Locate the cell with the specified text and output its [x, y] center coordinate. 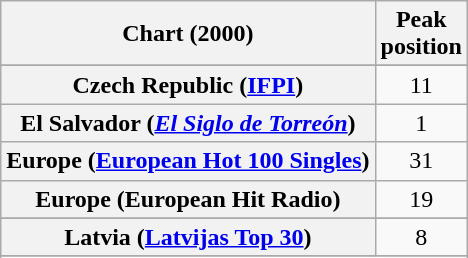
Latvia (Latvijas Top 30) [188, 237]
Czech Republic (IFPI) [188, 85]
Europe (European Hot 100 Singles) [188, 161]
31 [421, 161]
Peakposition [421, 34]
Europe (European Hit Radio) [188, 199]
Chart (2000) [188, 34]
11 [421, 85]
8 [421, 237]
El Salvador (El Siglo de Torreón) [188, 123]
1 [421, 123]
19 [421, 199]
